For the text-containing cell, return its midpoint in [x, y] coordinate format. 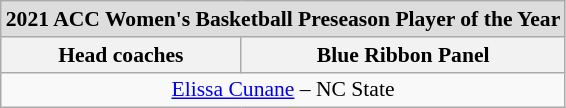
Blue Ribbon Panel [403, 55]
2021 ACC Women's Basketball Preseason Player of the Year [284, 19]
Elissa Cunane – NC State [284, 90]
Head coaches [121, 55]
